Pinpoint the cell where the given text exists, returning its [X, Y] midpoint coordinate. 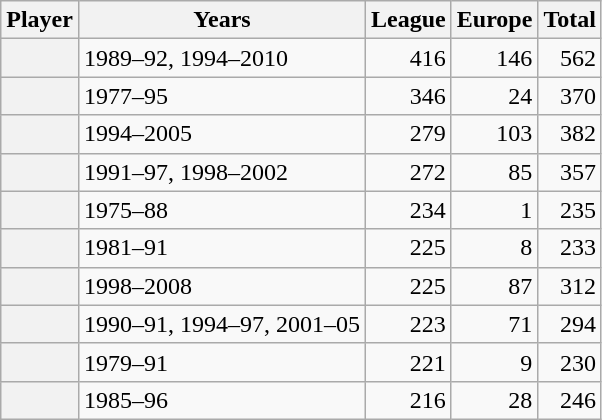
312 [570, 286]
416 [409, 58]
Player [40, 20]
1977–95 [222, 96]
357 [570, 172]
370 [570, 96]
1989–92, 1994–2010 [222, 58]
230 [570, 362]
279 [409, 134]
382 [570, 134]
234 [409, 210]
235 [570, 210]
9 [494, 362]
1990–91, 1994–97, 2001–05 [222, 324]
Total [570, 20]
233 [570, 248]
League [409, 20]
Europe [494, 20]
272 [409, 172]
1994–2005 [222, 134]
1975–88 [222, 210]
71 [494, 324]
Years [222, 20]
103 [494, 134]
223 [409, 324]
28 [494, 400]
1981–91 [222, 248]
294 [570, 324]
24 [494, 96]
562 [570, 58]
8 [494, 248]
216 [409, 400]
85 [494, 172]
87 [494, 286]
1985–96 [222, 400]
1979–91 [222, 362]
1998–2008 [222, 286]
346 [409, 96]
1991–97, 1998–2002 [222, 172]
146 [494, 58]
1 [494, 210]
221 [409, 362]
246 [570, 400]
